Locate the cell with the specified text and output its [X, Y] center coordinate. 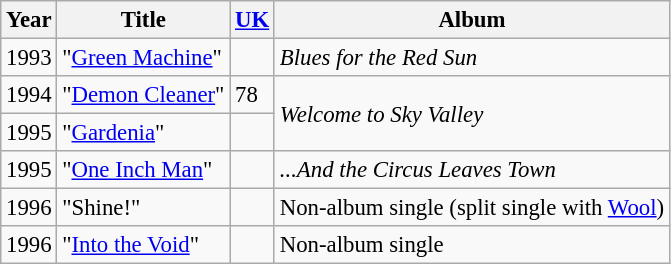
Welcome to Sky Valley [472, 114]
"Into the Void" [144, 245]
Album [472, 20]
Year [29, 20]
1994 [29, 95]
78 [252, 95]
"Shine!" [144, 208]
"One Inch Man" [144, 170]
Blues for the Red Sun [472, 58]
"Demon Cleaner" [144, 95]
"Gardenia" [144, 133]
UK [252, 20]
Non-album single [472, 245]
Title [144, 20]
"Green Machine" [144, 58]
Non-album single (split single with Wool) [472, 208]
...And the Circus Leaves Town [472, 170]
1993 [29, 58]
